Extract the (X, Y) coordinate from the center of the cell holding the provided text.  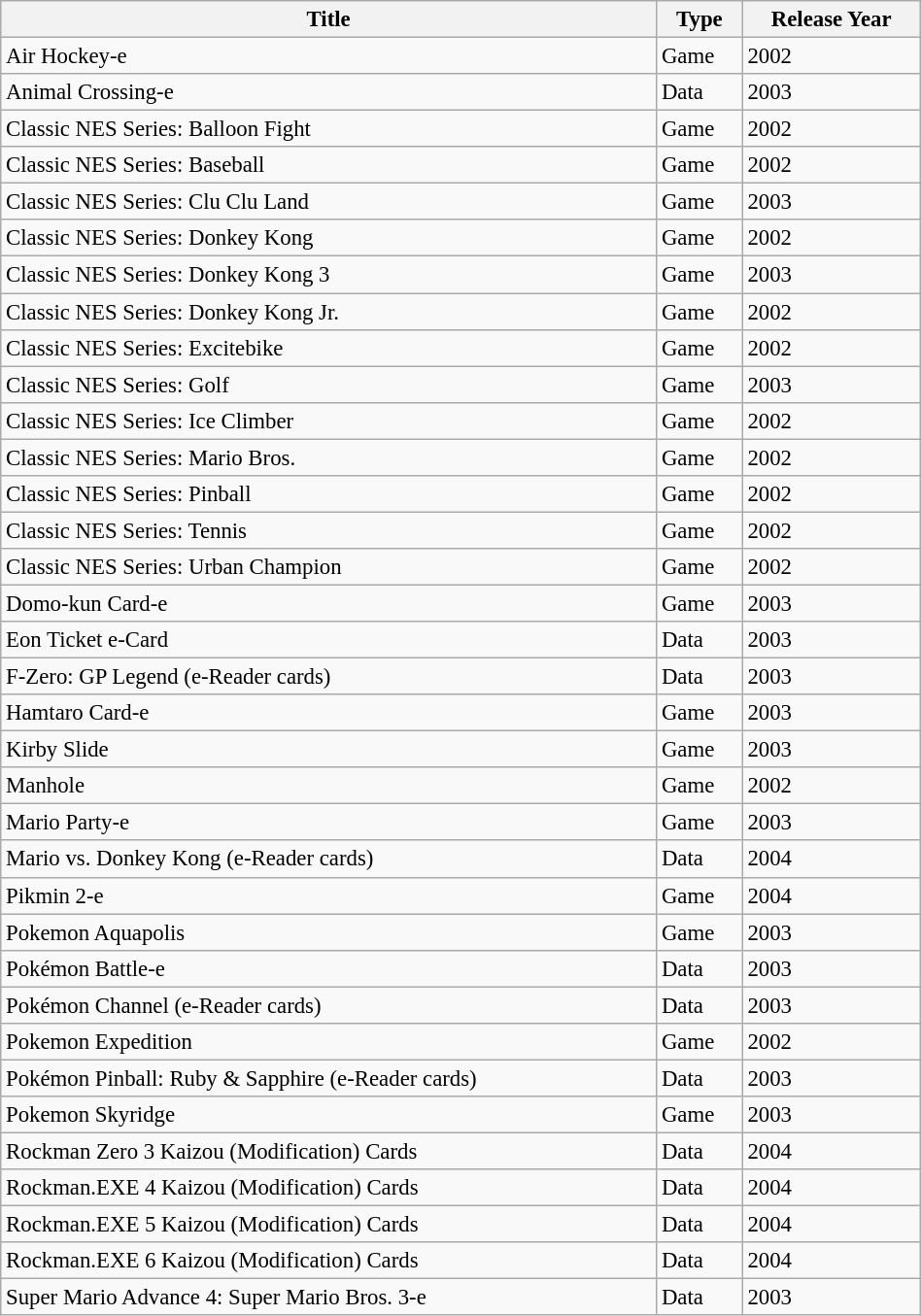
Classic NES Series: Tennis (328, 530)
Classic NES Series: Donkey Kong Jr. (328, 312)
Manhole (328, 786)
Domo-kun Card-e (328, 603)
Pokémon Channel (e-Reader cards) (328, 1005)
F-Zero: GP Legend (e-Reader cards) (328, 677)
Pokemon Expedition (328, 1042)
Pokémon Battle-e (328, 968)
Classic NES Series: Golf (328, 385)
Classic NES Series: Pinball (328, 494)
Pokemon Skyridge (328, 1115)
Animal Crossing-e (328, 92)
Rockman Zero 3 Kaizou (Modification) Cards (328, 1151)
Pokemon Aquapolis (328, 932)
Classic NES Series: Donkey Kong (328, 238)
Title (328, 19)
Type (699, 19)
Mario vs. Donkey Kong (e-Reader cards) (328, 860)
Classic NES Series: Urban Champion (328, 567)
Classic NES Series: Donkey Kong 3 (328, 275)
Release Year (832, 19)
Hamtaro Card-e (328, 713)
Classic NES Series: Clu Clu Land (328, 202)
Super Mario Advance 4: Super Mario Bros. 3-e (328, 1298)
Pikmin 2-e (328, 895)
Rockman.EXE 4 Kaizou (Modification) Cards (328, 1188)
Air Hockey-e (328, 56)
Classic NES Series: Baseball (328, 165)
Kirby Slide (328, 750)
Classic NES Series: Excitebike (328, 348)
Rockman.EXE 5 Kaizou (Modification) Cards (328, 1225)
Classic NES Series: Ice Climber (328, 421)
Classic NES Series: Balloon Fight (328, 129)
Pokémon Pinball: Ruby & Sapphire (e-Reader cards) (328, 1078)
Rockman.EXE 6 Kaizou (Modification) Cards (328, 1261)
Eon Ticket e-Card (328, 640)
Classic NES Series: Mario Bros. (328, 457)
Mario Party-e (328, 823)
